Provide the (x, y) coordinate of the cell's center where the given text is located.  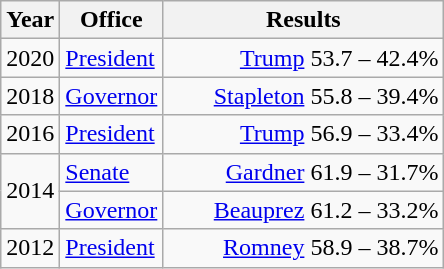
2012 (30, 248)
Office (112, 20)
Year (30, 20)
Trump 56.9 – 33.4% (304, 134)
Senate (112, 172)
Trump 53.7 – 42.4% (304, 58)
Stapleton 55.8 – 39.4% (304, 96)
Gardner 61.9 – 31.7% (304, 172)
Results (304, 20)
Romney 58.9 – 38.7% (304, 248)
2014 (30, 191)
Beauprez 61.2 – 33.2% (304, 210)
2016 (30, 134)
2018 (30, 96)
2020 (30, 58)
